Find where the given text appears and provide that cell's center as (x, y) coordinate. 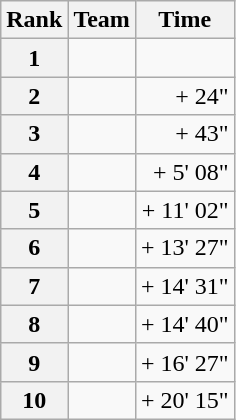
Time (184, 20)
+ 24" (184, 96)
+ 14' 31" (184, 286)
1 (34, 58)
4 (34, 172)
+ 20' 15" (184, 400)
Team (102, 20)
Rank (34, 20)
10 (34, 400)
+ 11' 02" (184, 210)
5 (34, 210)
+ 5' 08" (184, 172)
+ 14' 40" (184, 324)
8 (34, 324)
9 (34, 362)
6 (34, 248)
7 (34, 286)
2 (34, 96)
3 (34, 134)
+ 13' 27" (184, 248)
+ 16' 27" (184, 362)
+ 43" (184, 134)
